For the text-containing cell, return its midpoint in [X, Y] coordinate format. 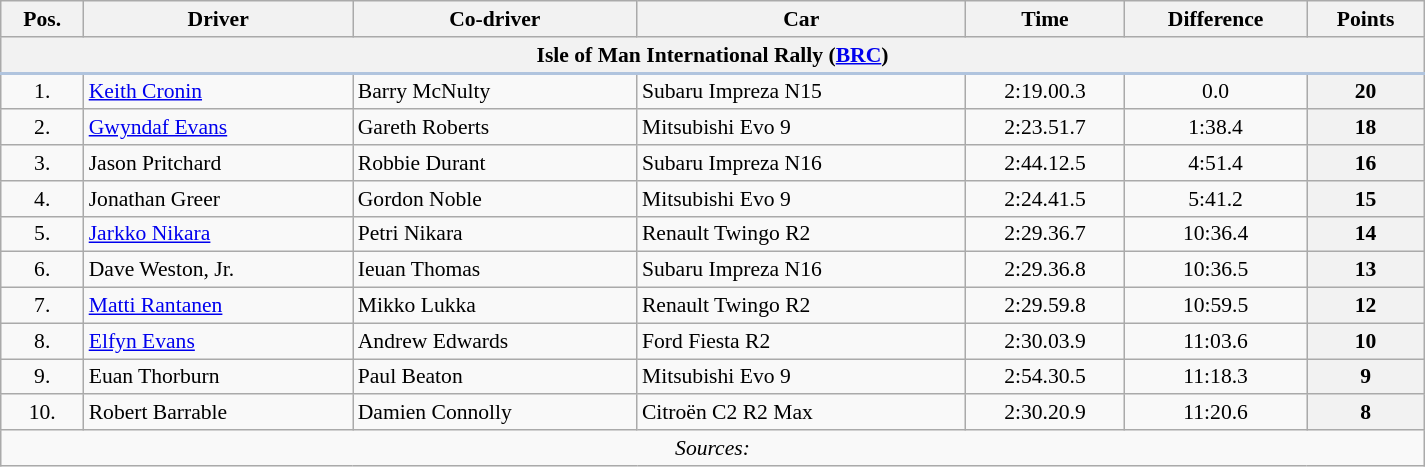
4. [42, 199]
10 [1366, 341]
5:41.2 [1216, 199]
Ieuan Thomas [495, 270]
Ford Fiesta R2 [802, 341]
Mikko Lukka [495, 306]
Keith Cronin [218, 91]
0.0 [1216, 91]
12 [1366, 306]
Petri Nikara [495, 234]
10:36.5 [1216, 270]
Elfyn Evans [218, 341]
10. [42, 413]
16 [1366, 163]
Robbie Durant [495, 163]
4:51.4 [1216, 163]
18 [1366, 128]
7. [42, 306]
2:30.20.9 [1046, 413]
Damien Connolly [495, 413]
Jarkko Nikara [218, 234]
20 [1366, 91]
Barry McNulty [495, 91]
Jonathan Greer [218, 199]
11:03.6 [1216, 341]
10:36.4 [1216, 234]
Matti Rantanen [218, 306]
Gareth Roberts [495, 128]
2:19.00.3 [1046, 91]
2:30.03.9 [1046, 341]
8 [1366, 413]
2:29.36.7 [1046, 234]
8. [42, 341]
Pos. [42, 19]
1:38.4 [1216, 128]
Time [1046, 19]
Sources: [713, 448]
Gordon Noble [495, 199]
2. [42, 128]
Subaru Impreza N15 [802, 91]
2:24.41.5 [1046, 199]
14 [1366, 234]
Paul Beaton [495, 377]
2:29.36.8 [1046, 270]
Driver [218, 19]
Car [802, 19]
Jason Pritchard [218, 163]
Difference [1216, 19]
13 [1366, 270]
Euan Thorburn [218, 377]
9. [42, 377]
3. [42, 163]
Robert Barrable [218, 413]
11:20.6 [1216, 413]
Dave Weston, Jr. [218, 270]
Gwyndaf Evans [218, 128]
Citroën C2 R2 Max [802, 413]
2:23.51.7 [1046, 128]
11:18.3 [1216, 377]
2:29.59.8 [1046, 306]
Points [1366, 19]
2:44.12.5 [1046, 163]
Co-driver [495, 19]
Andrew Edwards [495, 341]
9 [1366, 377]
15 [1366, 199]
6. [42, 270]
5. [42, 234]
1. [42, 91]
10:59.5 [1216, 306]
Isle of Man International Rally (BRC) [713, 55]
2:54.30.5 [1046, 377]
